For the text-containing cell, return its midpoint in [X, Y] coordinate format. 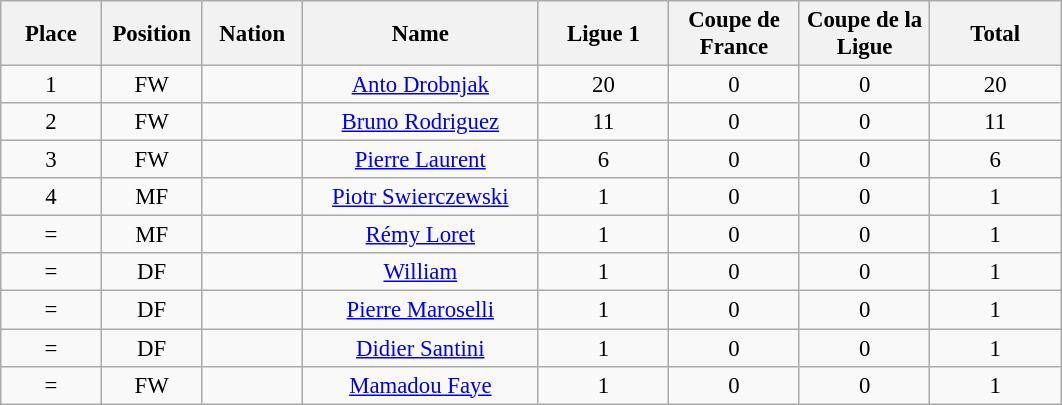
Rémy Loret [421, 235]
Piotr Swierczewski [421, 197]
Pierre Laurent [421, 160]
Coupe de la Ligue [864, 34]
Total [996, 34]
Bruno Rodriguez [421, 122]
Ligue 1 [604, 34]
4 [52, 197]
Name [421, 34]
Coupe de France [734, 34]
2 [52, 122]
Didier Santini [421, 348]
Mamadou Faye [421, 385]
Place [52, 34]
Anto Drobnjak [421, 85]
Nation [252, 34]
William [421, 273]
Position [152, 34]
3 [52, 160]
Pierre Maroselli [421, 310]
